Return the [X, Y] coordinate for the center point of the cell that contains the specified text.  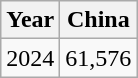
61,576 [98, 58]
2024 [30, 58]
Year [30, 20]
China [98, 20]
